Return the [x, y] coordinate for the center point of the cell that contains the specified text.  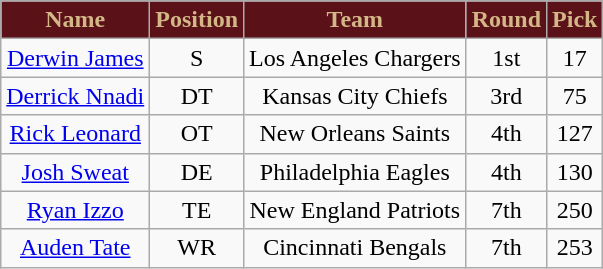
17 [575, 58]
Josh Sweat [76, 172]
127 [575, 134]
Name [76, 20]
TE [197, 210]
New England Patriots [356, 210]
Auden Tate [76, 248]
130 [575, 172]
Derrick Nnadi [76, 96]
Position [197, 20]
250 [575, 210]
Rick Leonard [76, 134]
OT [197, 134]
Cincinnati Bengals [356, 248]
Ryan Izzo [76, 210]
Pick [575, 20]
Los Angeles Chargers [356, 58]
Round [506, 20]
Team [356, 20]
DE [197, 172]
S [197, 58]
Derwin James [76, 58]
1st [506, 58]
75 [575, 96]
3rd [506, 96]
Kansas City Chiefs [356, 96]
DT [197, 96]
253 [575, 248]
Philadelphia Eagles [356, 172]
WR [197, 248]
New Orleans Saints [356, 134]
